From the cell containing the given text, extract its center point as (X, Y) coordinate. 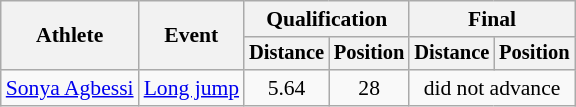
Long jump (192, 88)
5.64 (286, 88)
Athlete (70, 36)
Qualification (326, 19)
Sonya Agbessi (70, 88)
Final (492, 19)
28 (369, 88)
Event (192, 36)
did not advance (492, 88)
